Scan for the cell matching the given text and deliver its (x, y) coordinate at center. 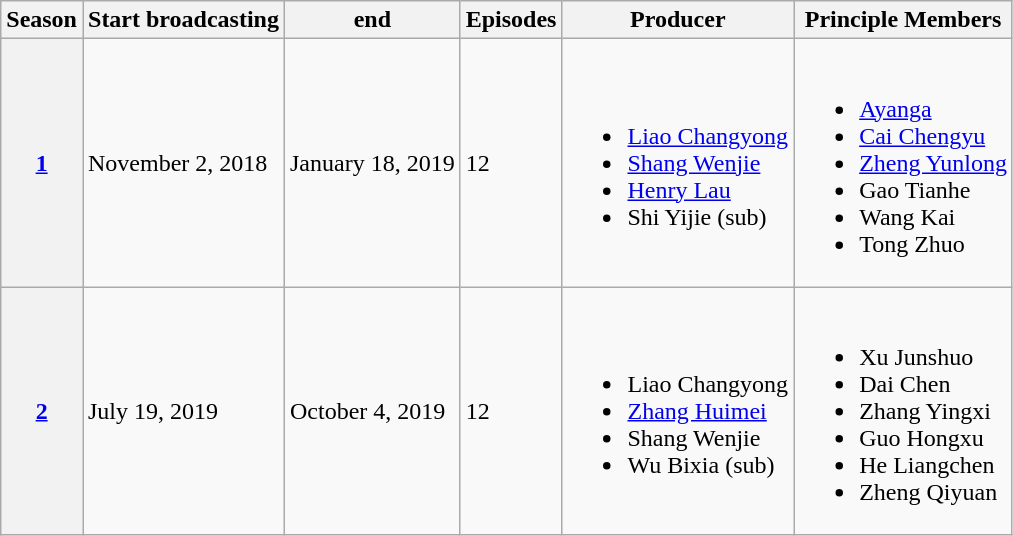
Episodes (511, 20)
AyangaCai ChengyuZheng YunlongGao TianheWang KaiTong Zhuo (904, 163)
Liao ChangyongShang WenjieHenry LauShi Yijie (sub) (678, 163)
January 18, 2019 (372, 163)
2 (42, 411)
Season (42, 20)
October 4, 2019 (372, 411)
Liao ChangyongZhang HuimeiShang WenjieWu Bixia (sub) (678, 411)
Producer (678, 20)
Xu JunshuoDai ChenZhang YingxiGuo HongxuHe LiangchenZheng Qiyuan (904, 411)
1 (42, 163)
November 2, 2018 (183, 163)
Start broadcasting (183, 20)
July 19, 2019 (183, 411)
Principle Members (904, 20)
end (372, 20)
